Identify which cell holds the provided text, then report its [X, Y] central coordinate. 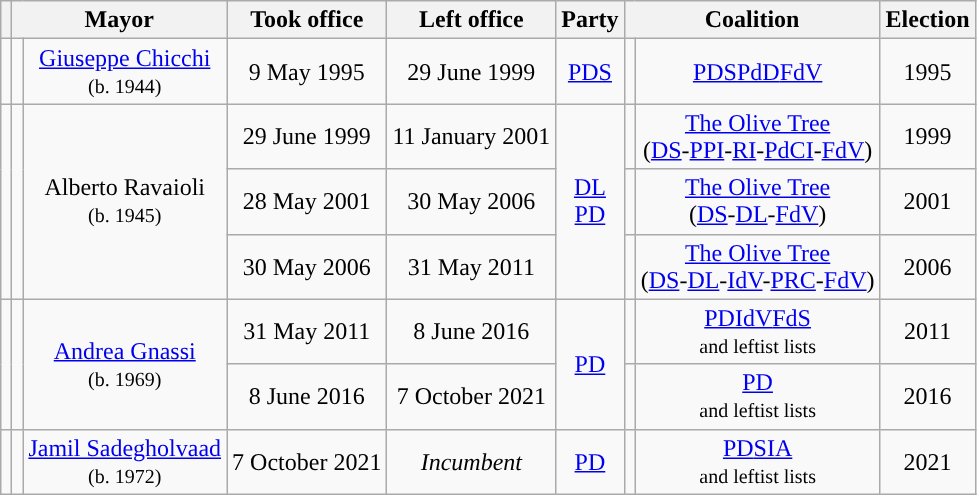
2001 [928, 202]
Left office [472, 20]
2016 [928, 396]
11 January 2001 [472, 136]
Mayor [120, 20]
Took office [307, 20]
Incumbent [472, 462]
PDSIAand leftist lists [758, 462]
Giuseppe Chicchi(b. 1944) [125, 72]
Coalition [752, 20]
28 May 2001 [307, 202]
The Olive Tree(DS-DL-FdV) [758, 202]
PDIdVFdSand leftist lists [758, 332]
Election [928, 20]
Alberto Ravaioli(b. 1945) [125, 202]
DLPD [590, 202]
Andrea Gnassi(b. 1969) [125, 364]
Party [590, 20]
1995 [928, 72]
PDand leftist lists [758, 396]
2011 [928, 332]
The Olive Tree(DS-PPI-RI-PdCI-FdV) [758, 136]
The Olive Tree(DS-DL-IdV-PRC-FdV) [758, 266]
9 May 1995 [307, 72]
Jamil Sadegholvaad(b. 1972) [125, 462]
PDS [590, 72]
2021 [928, 462]
1999 [928, 136]
PDSPdDFdV [758, 72]
2006 [928, 266]
